Locate the cell with the specified text and output its (x, y) center coordinate. 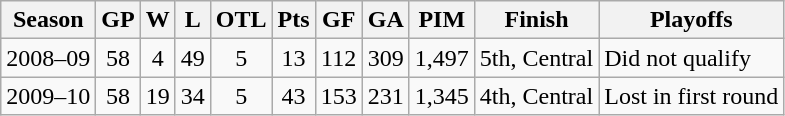
19 (158, 96)
1,497 (442, 58)
4th, Central (536, 96)
49 (192, 58)
GF (338, 20)
2008–09 (48, 58)
112 (338, 58)
4 (158, 58)
43 (294, 96)
OTL (241, 20)
Season (48, 20)
Lost in first round (692, 96)
Playoffs (692, 20)
2009–10 (48, 96)
PIM (442, 20)
5th, Central (536, 58)
GA (386, 20)
W (158, 20)
Finish (536, 20)
L (192, 20)
309 (386, 58)
Did not qualify (692, 58)
Pts (294, 20)
153 (338, 96)
GP (118, 20)
231 (386, 96)
13 (294, 58)
34 (192, 96)
1,345 (442, 96)
